Extract the (x, y) coordinate from the center of the cell holding the provided text.  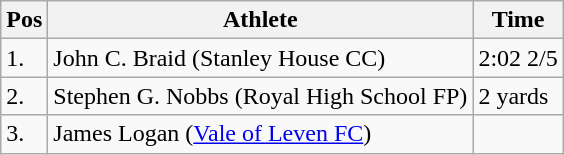
2 yards (518, 96)
James Logan (Vale of Leven FC) (260, 134)
Time (518, 20)
3. (24, 134)
Athlete (260, 20)
Stephen G. Nobbs (Royal High School FP) (260, 96)
2. (24, 96)
Pos (24, 20)
2:02 2/5 (518, 58)
1. (24, 58)
John C. Braid (Stanley House CC) (260, 58)
